For the text-containing cell, return its midpoint in [x, y] coordinate format. 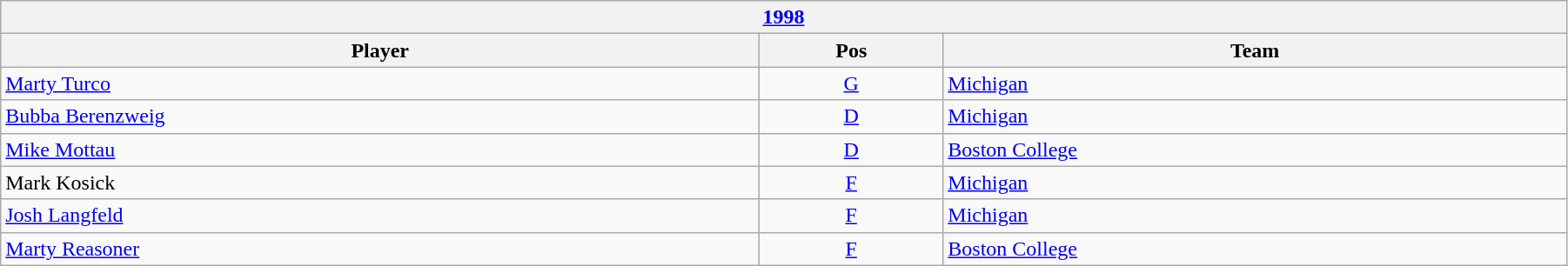
Pos [851, 50]
Josh Langfeld [380, 216]
Bubba Berenzweig [380, 116]
Mark Kosick [380, 183]
Player [380, 50]
Mike Mottau [380, 150]
G [851, 83]
Marty Reasoner [380, 249]
1998 [784, 17]
Team [1255, 50]
Marty Turco [380, 83]
